Search for the cell housing the specified text and yield its (x, y) center coordinate. 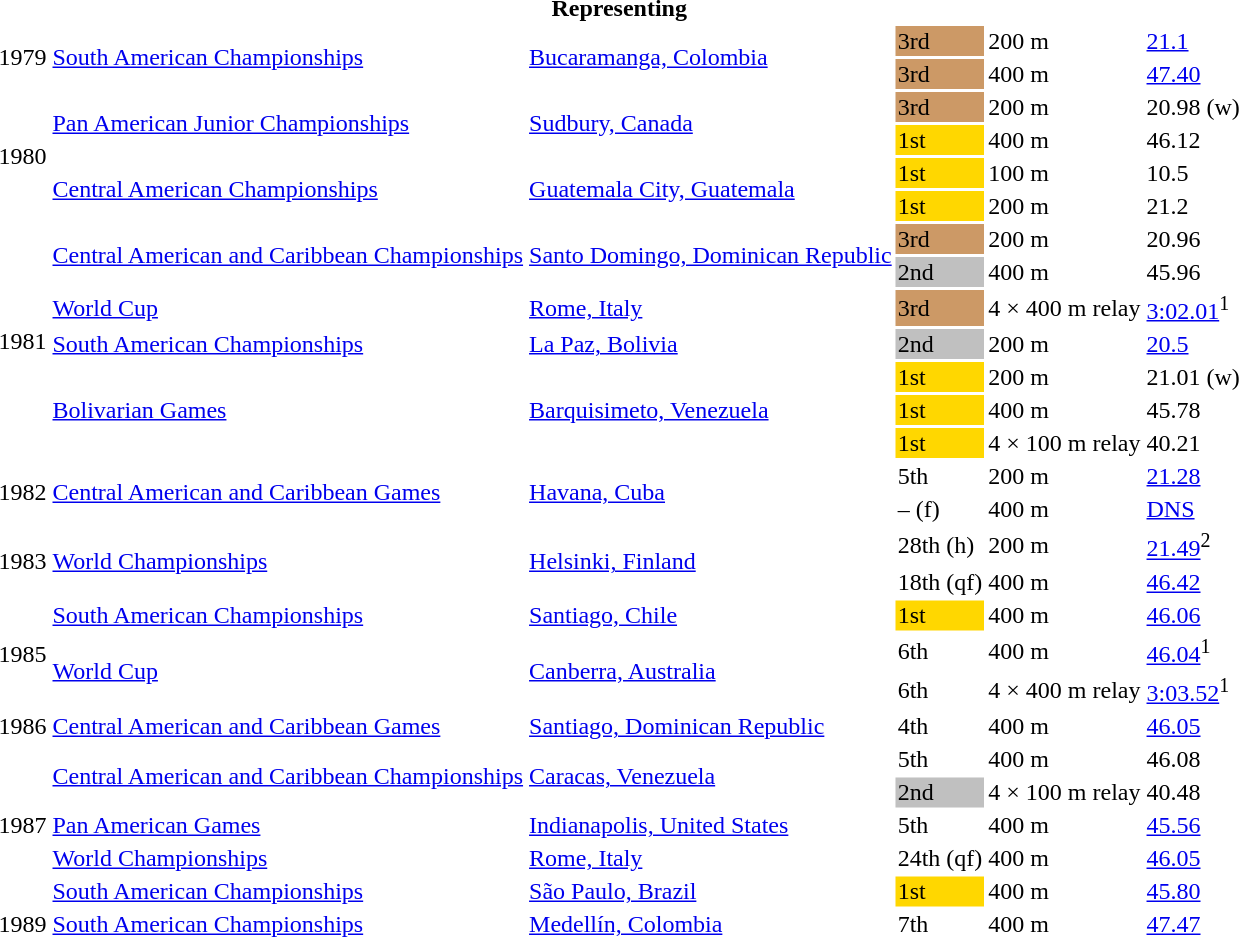
Havana, Cuba (711, 492)
Guatemala City, Guatemala (711, 190)
Sudbury, Canada (711, 124)
São Paulo, Brazil (711, 892)
Pan American Junior Championships (288, 124)
100 m (1064, 173)
Canberra, Australia (711, 671)
Caracas, Venezuela (711, 776)
28th (h) (940, 545)
Indianapolis, United States (711, 826)
4th (940, 727)
Barquisimeto, Venezuela (711, 410)
Bolivarian Games (288, 410)
Santiago, Dominican Republic (711, 727)
– (f) (940, 509)
Santo Domingo, Dominican Republic (711, 256)
Santiago, Chile (711, 615)
24th (qf) (940, 859)
Bucaramanga, Colombia (711, 58)
Central American Championships (288, 190)
Pan American Games (288, 826)
Helsinki, Finland (711, 562)
La Paz, Bolivia (711, 344)
18th (qf) (940, 582)
